Capture the cell that displays the provided text and extract its [X, Y] central coordinate. 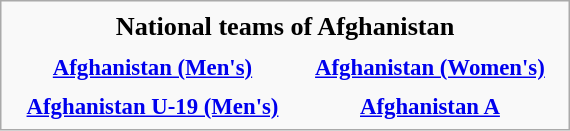
Afghanistan (Women's) [430, 68]
Afghanistan A [430, 107]
Afghanistan (Men's) [152, 68]
Afghanistan U-19 (Men's) [152, 107]
National teams of Afghanistan [285, 26]
